Locate the cell with the specified text and output its (x, y) center coordinate. 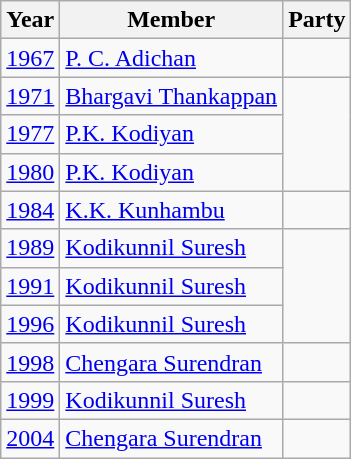
K.K. Kunhambu (172, 210)
1984 (30, 210)
1996 (30, 324)
Party (317, 20)
1971 (30, 96)
Year (30, 20)
1999 (30, 400)
1967 (30, 58)
1991 (30, 286)
1980 (30, 172)
1989 (30, 248)
1977 (30, 134)
Member (172, 20)
1998 (30, 362)
Bhargavi Thankappan (172, 96)
P. C. Adichan (172, 58)
2004 (30, 438)
